Extract the [x, y] coordinate from the center of the cell holding the provided text.  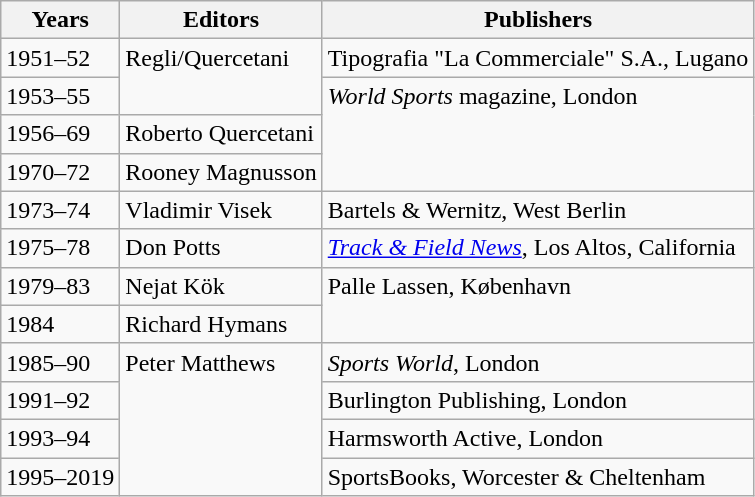
Vladimir Visek [221, 210]
Peter Matthews [221, 419]
1991–92 [60, 400]
Sports World, London [538, 362]
SportsBooks, Worcester & Cheltenham [538, 477]
Track & Field News, Los Altos, California [538, 248]
Years [60, 20]
Regli/Quercetani [221, 77]
Bartels & Wernitz, West Berlin [538, 210]
1995–2019 [60, 477]
1951–52 [60, 58]
Publishers [538, 20]
1975–78 [60, 248]
Harmsworth Active, London [538, 438]
1984 [60, 324]
Tipografia "La Commerciale" S.A., Lugano [538, 58]
1985–90 [60, 362]
Roberto Quercetani [221, 134]
1973–74 [60, 210]
1970–72 [60, 172]
Palle Lassen, København [538, 305]
1953–55 [60, 96]
Rooney Magnusson [221, 172]
Burlington Publishing, London [538, 400]
1993–94 [60, 438]
Nejat Kök [221, 286]
Richard Hymans [221, 324]
World Sports magazine, London [538, 134]
1979–83 [60, 286]
1956–69 [60, 134]
Don Potts [221, 248]
Editors [221, 20]
